Detect which cell encompasses the target text, then output its (x, y) center coordinate. 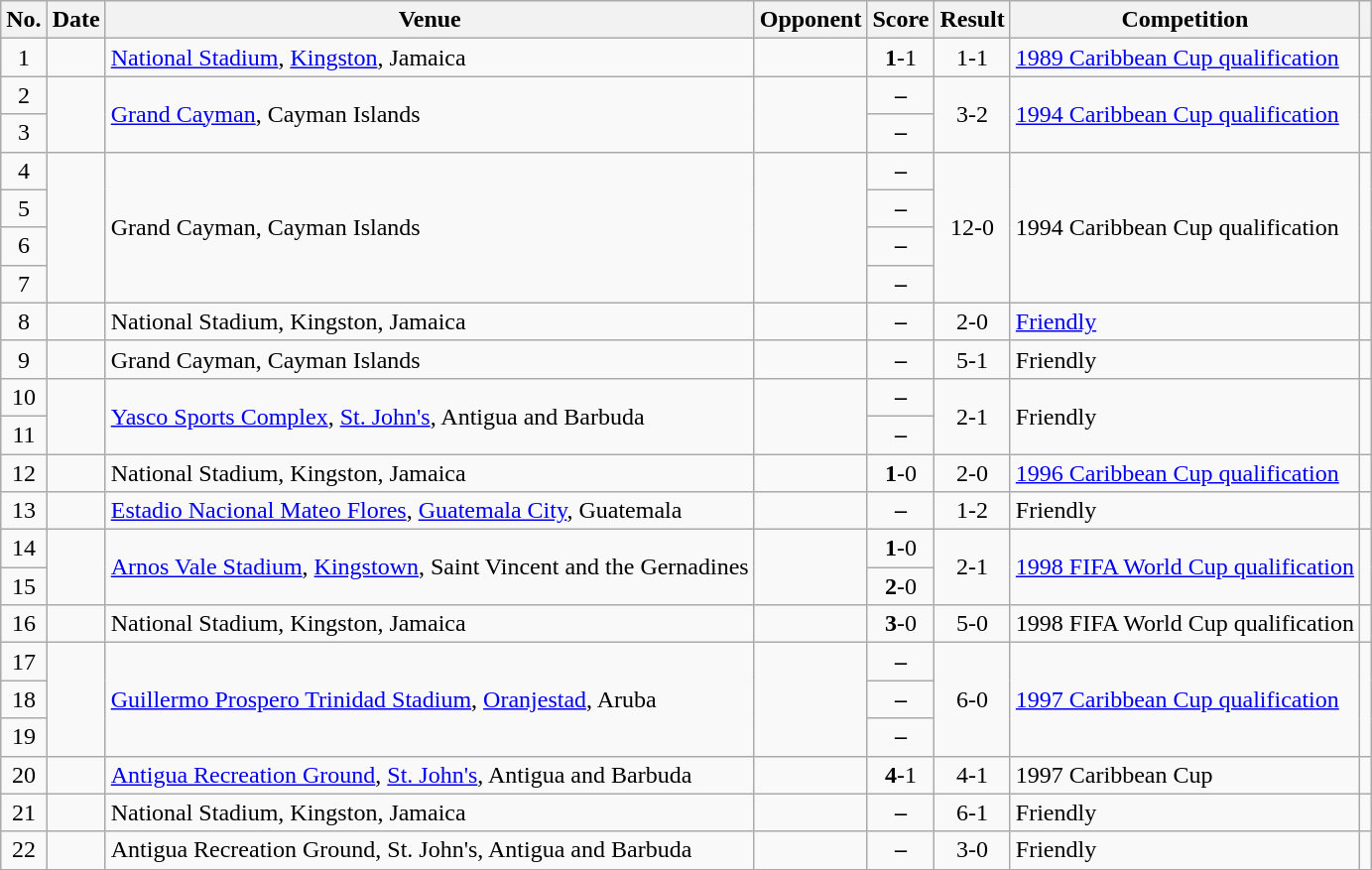
18 (24, 699)
Score (901, 20)
Competition (1185, 20)
17 (24, 662)
8 (24, 321)
Opponent (811, 20)
2 (24, 95)
Date (75, 20)
7 (24, 284)
6 (24, 246)
12 (24, 473)
3 (24, 133)
13 (24, 511)
11 (24, 435)
10 (24, 397)
22 (24, 850)
12-0 (972, 227)
16 (24, 624)
5 (24, 208)
1997 Caribbean Cup (1185, 775)
5-0 (972, 624)
Yasco Sports Complex, St. John's, Antigua and Barbuda (430, 416)
5-1 (972, 359)
3-2 (972, 114)
21 (24, 812)
1-2 (972, 511)
9 (24, 359)
14 (24, 549)
1996 Caribbean Cup qualification (1185, 473)
6-0 (972, 699)
1989 Caribbean Cup qualification (1185, 58)
Result (972, 20)
6-1 (972, 812)
Estadio Nacional Mateo Flores, Guatemala City, Guatemala (430, 511)
Venue (430, 20)
No. (24, 20)
15 (24, 586)
Guillermo Prospero Trinidad Stadium, Oranjestad, Aruba (430, 699)
1997 Caribbean Cup qualification (1185, 699)
20 (24, 775)
4 (24, 171)
Arnos Vale Stadium, Kingstown, Saint Vincent and the Gernadines (430, 567)
19 (24, 737)
1 (24, 58)
